Extract the (x, y) coordinate from the center of the cell holding the provided text.  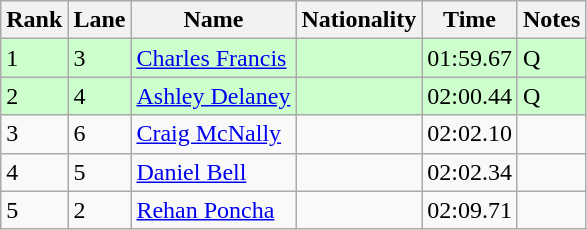
Notes (551, 20)
Ashley Delaney (214, 96)
02:02.34 (470, 172)
02:00.44 (470, 96)
Daniel Bell (214, 172)
Rank (34, 20)
1 (34, 58)
Time (470, 20)
Name (214, 20)
01:59.67 (470, 58)
Charles Francis (214, 58)
Craig McNally (214, 134)
Lane (100, 20)
02:09.71 (470, 210)
Rehan Poncha (214, 210)
6 (100, 134)
02:02.10 (470, 134)
Nationality (359, 20)
